Provide the [x, y] coordinate of the cell's center where the given text is located.  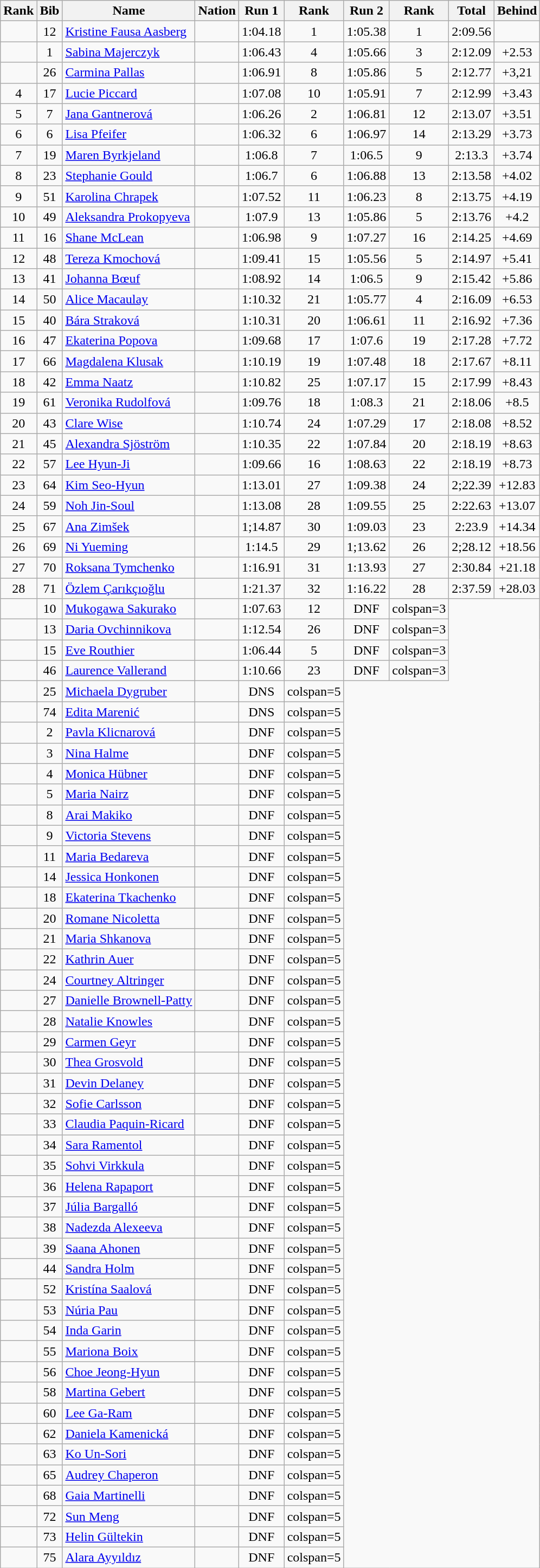
1:05.66 [367, 52]
1:06.81 [367, 114]
71 [50, 588]
33 [50, 1124]
Nina Halme [129, 753]
63 [50, 1454]
1:07.52 [261, 196]
44 [50, 1269]
35 [50, 1165]
Maria Bedareva [129, 856]
1:09.55 [367, 506]
Carmen Geyr [129, 1042]
+4.02 [517, 176]
34 [50, 1145]
Tereza Kmochová [129, 258]
Gaia Martinelli [129, 1495]
54 [50, 1331]
38 [50, 1227]
+18.56 [517, 547]
Núria Pau [129, 1310]
1:10.74 [261, 423]
Monica Hübner [129, 774]
Choe Jeong-Hyun [129, 1372]
1:10.31 [261, 320]
1:04.18 [261, 31]
Sofie Carlsson [129, 1104]
1:06.43 [261, 52]
36 [50, 1186]
1:06.44 [261, 650]
Ekaterina Popova [129, 341]
1:08.92 [261, 279]
Bára Straková [129, 320]
74 [50, 712]
+8.52 [517, 423]
1:13.01 [261, 485]
52 [50, 1290]
2:13.58 [472, 176]
Nation [217, 11]
Lee Hyun-Ji [129, 464]
Clare Wise [129, 423]
2:17.99 [472, 382]
Thea Grosvold [129, 1062]
2:18.06 [472, 403]
1:06.7 [261, 176]
2:13.3 [472, 155]
1:09.66 [261, 464]
1:06.91 [261, 73]
1;13.62 [367, 547]
2:22.63 [472, 506]
1:09.76 [261, 403]
70 [50, 567]
51 [50, 196]
+8.73 [517, 464]
Mariona Boix [129, 1351]
1:10.82 [261, 382]
Emma Naatz [129, 382]
Karolina Chrapek [129, 196]
39 [50, 1248]
1:06.98 [261, 237]
Martina Gebert [129, 1392]
56 [50, 1372]
2:12.99 [472, 93]
Eve Routhier [129, 650]
+4.69 [517, 237]
Edita Marenić [129, 712]
Daria Ovchinnikova [129, 630]
75 [50, 1557]
+7.72 [517, 341]
Courtney Altringer [129, 980]
2:16.92 [472, 320]
+7.36 [517, 320]
1:05.56 [367, 258]
Ana Zimšek [129, 526]
1:07.08 [261, 93]
Sabina Majerczyk [129, 52]
Sun Meng [129, 1516]
1:10.19 [261, 361]
50 [50, 300]
2:30.84 [472, 567]
Kathrin Auer [129, 960]
1:07.84 [367, 444]
Kristína Saalová [129, 1290]
+8.43 [517, 382]
Maria Shkanova [129, 939]
1:06.32 [261, 134]
2:15.42 [472, 279]
1:06.88 [367, 176]
1:07.48 [367, 361]
Alara Ayyıldız [129, 1557]
37 [50, 1207]
1:06.8 [261, 155]
Natalie Knowles [129, 1021]
Veronika Rudolfová [129, 403]
Behind [517, 11]
Mukogawa Sakurako [129, 609]
66 [50, 361]
Laurence Vallerand [129, 671]
1:07.9 [261, 217]
55 [50, 1351]
1:10.32 [261, 300]
2:13.75 [472, 196]
43 [50, 423]
47 [50, 341]
Jessica Honkonen [129, 877]
Lucie Piccard [129, 93]
Ekaterina Tkachenko [129, 897]
+3.74 [517, 155]
+5.41 [517, 258]
Jana Gantnerová [129, 114]
Sara Ramentol [129, 1145]
60 [50, 1413]
+8.63 [517, 444]
Magdalena Klusak [129, 361]
2:12.09 [472, 52]
1:07.29 [367, 423]
+3.73 [517, 134]
1:06.97 [367, 134]
Júlia Bargalló [129, 1207]
62 [50, 1434]
+3.51 [517, 114]
1:08.63 [367, 464]
1:10.35 [261, 444]
1:06.61 [367, 320]
Saana Ahonen [129, 1248]
1:09.38 [367, 485]
1:13.93 [367, 567]
Maria Nairz [129, 794]
58 [50, 1392]
2:16.09 [472, 300]
2;22.39 [472, 485]
Carmina Pallas [129, 73]
1:21.37 [261, 588]
Alexandra Sjöström [129, 444]
2:23.9 [472, 526]
1:07.63 [261, 609]
+4.19 [517, 196]
+2.53 [517, 52]
1:06.23 [367, 196]
1;14.87 [261, 526]
67 [50, 526]
2:14.97 [472, 258]
1:05.77 [367, 300]
Noh Jin-Soul [129, 506]
1:13.08 [261, 506]
41 [50, 279]
+4.2 [517, 217]
40 [50, 320]
Bib [50, 11]
Name [129, 11]
+28.03 [517, 588]
64 [50, 485]
Pavla Klicnarová [129, 733]
Johanna Bœuf [129, 279]
+12.83 [517, 485]
1:09.03 [367, 526]
Helena Rapaport [129, 1186]
1:16.91 [261, 567]
Özlem Çarıkçıoğlu [129, 588]
2:14.25 [472, 237]
1:12.54 [261, 630]
1:06.26 [261, 114]
2:13.29 [472, 134]
Aleksandra Prokopyeva [129, 217]
+8.11 [517, 361]
Alice Macaulay [129, 300]
Nadezda Alexeeva [129, 1227]
+3,21 [517, 73]
+5.86 [517, 279]
1:09.41 [261, 258]
68 [50, 1495]
2:12.77 [472, 73]
1:07.6 [367, 341]
Stephanie Gould [129, 176]
Lisa Pfeifer [129, 134]
48 [50, 258]
49 [50, 217]
61 [50, 403]
Maren Byrkjeland [129, 155]
42 [50, 382]
Devin Delaney [129, 1083]
46 [50, 671]
Michaela Dygruber [129, 691]
+21.18 [517, 567]
1:09.68 [261, 341]
2:13.07 [472, 114]
+3.43 [517, 93]
Kristine Fausa Aasberg [129, 31]
2:17.28 [472, 341]
45 [50, 444]
59 [50, 506]
Total [472, 11]
1:07.27 [367, 237]
+8.5 [517, 403]
Run 1 [261, 11]
+13.07 [517, 506]
65 [50, 1475]
Roksana Tymchenko [129, 567]
1:10.66 [261, 671]
2:17.67 [472, 361]
Helin Gültekin [129, 1537]
1:05.91 [367, 93]
2:09.56 [472, 31]
Victoria Stevens [129, 835]
2;28.12 [472, 547]
Kim Seo-Hyun [129, 485]
1:08.3 [367, 403]
Ni Yueming [129, 547]
72 [50, 1516]
1:14.5 [261, 547]
Sandra Holm [129, 1269]
1:05.38 [367, 31]
1:07.17 [367, 382]
+14.34 [517, 526]
73 [50, 1537]
Inda Garin [129, 1331]
Arai Makiko [129, 815]
Danielle Brownell-Patty [129, 1001]
2:18.08 [472, 423]
53 [50, 1310]
2:37.59 [472, 588]
Run 2 [367, 11]
2:13.76 [472, 217]
69 [50, 547]
57 [50, 464]
Lee Ga-Ram [129, 1413]
Daniela Kamenická [129, 1434]
1:16.22 [367, 588]
Shane McLean [129, 237]
+6.53 [517, 300]
Claudia Paquin-Ricard [129, 1124]
Sohvi Virkkula [129, 1165]
Ko Un-Sori [129, 1454]
Romane Nicoletta [129, 918]
Audrey Chaperon [129, 1475]
